Capture the cell that displays the provided text and extract its [X, Y] central coordinate. 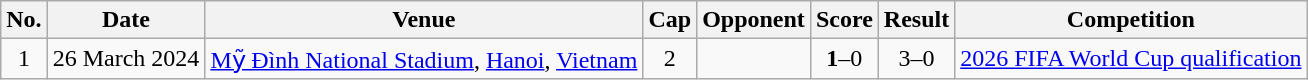
Opponent [754, 20]
Result [916, 20]
1–0 [844, 59]
2026 FIFA World Cup qualification [1131, 59]
2 [670, 59]
3–0 [916, 59]
Mỹ Đình National Stadium, Hanoi, Vietnam [424, 59]
Venue [424, 20]
Competition [1131, 20]
26 March 2024 [126, 59]
1 [24, 59]
Cap [670, 20]
Score [844, 20]
No. [24, 20]
Date [126, 20]
